For the text-containing cell, return its midpoint in [X, Y] coordinate format. 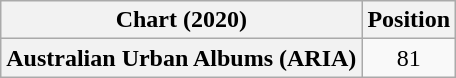
Australian Urban Albums (ARIA) [182, 58]
81 [409, 58]
Position [409, 20]
Chart (2020) [182, 20]
